Return the (x, y) coordinate for the center point of the cell that contains the specified text.  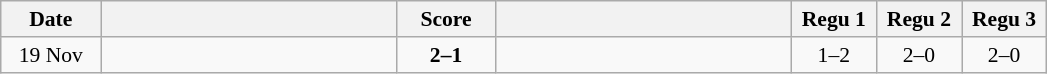
Date (51, 19)
Regu 2 (918, 19)
Regu 3 (1004, 19)
Score (446, 19)
1–2 (834, 55)
19 Nov (51, 55)
2–1 (446, 55)
Regu 1 (834, 19)
